Output the [x, y] coordinate of the center of the cell containing the given text.  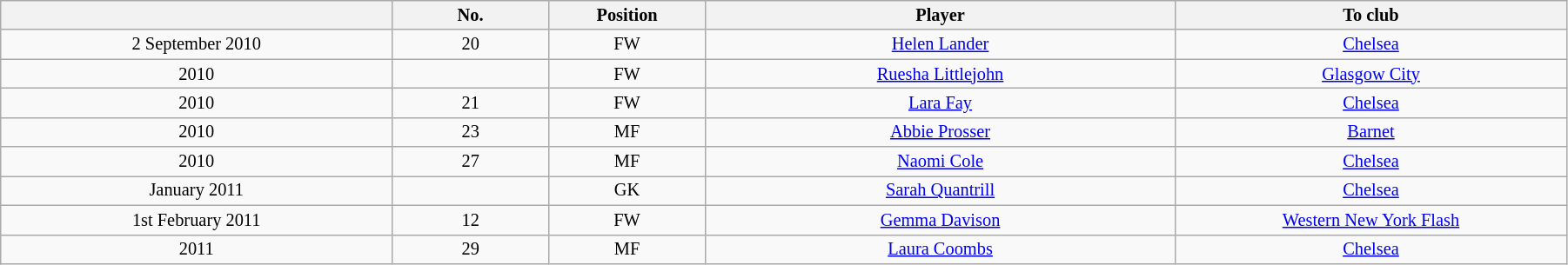
23 [471, 132]
Glasgow City [1371, 74]
GK [627, 190]
To club [1371, 15]
Abbie Prosser [941, 132]
Helen Lander [941, 44]
29 [471, 249]
2 September 2010 [197, 44]
2011 [197, 249]
Naomi Cole [941, 162]
Gemma Davison [941, 220]
Position [627, 15]
Sarah Quantrill [941, 190]
Laura Coombs [941, 249]
January 2011 [197, 190]
Lara Fay [941, 103]
Barnet [1371, 132]
Western New York Flash [1371, 220]
No. [471, 15]
1st February 2011 [197, 220]
Ruesha Littlejohn [941, 74]
20 [471, 44]
12 [471, 220]
21 [471, 103]
Player [941, 15]
27 [471, 162]
